From the cell containing the given text, extract its center point as [x, y] coordinate. 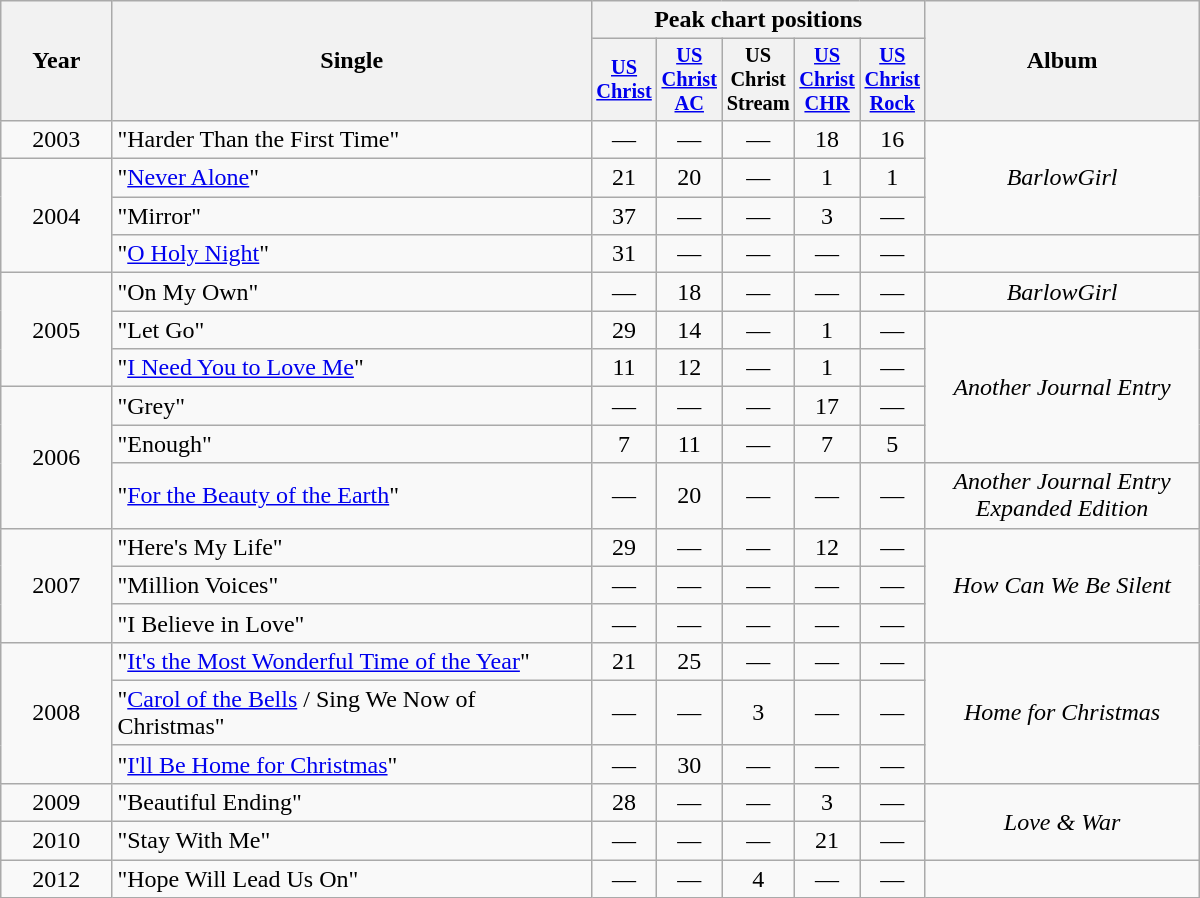
28 [624, 802]
"I Need You to Love Me" [352, 368]
USChristAC [690, 80]
2004 [56, 216]
Single [352, 61]
Home for Christmas [1062, 712]
Album [1062, 61]
"Never Alone" [352, 178]
14 [690, 330]
2008 [56, 712]
"On My Own" [352, 292]
2009 [56, 802]
2007 [56, 585]
31 [624, 254]
USChrist [624, 80]
"Carol of the Bells / Sing We Now of Christmas" [352, 712]
"Let Go" [352, 330]
Year [56, 61]
"I'll Be Home for Christmas" [352, 764]
"For the Beauty of the Earth" [352, 496]
2010 [56, 841]
"Harder Than the First Time" [352, 139]
4 [758, 879]
"I Believe in Love" [352, 623]
2005 [56, 330]
Another Journal Entry [1062, 387]
2003 [56, 139]
USChristRock [892, 80]
5 [892, 444]
"Mirror" [352, 216]
37 [624, 216]
16 [892, 139]
"Hope Will Lead Us On" [352, 879]
"Million Voices" [352, 585]
2012 [56, 879]
"Stay With Me" [352, 841]
25 [690, 661]
2006 [56, 458]
17 [828, 406]
"Grey" [352, 406]
Peak chart positions [758, 20]
USChristStream [758, 80]
Another Journal Entry Expanded Edition [1062, 496]
"It's the Most Wonderful Time of the Year" [352, 661]
How Can We Be Silent [1062, 585]
"Enough" [352, 444]
"O Holy Night" [352, 254]
"Here's My Life" [352, 547]
Love & War [1062, 821]
USChristCHR [828, 80]
30 [690, 764]
"Beautiful Ending" [352, 802]
